Extract the [x, y] coordinate from the center of the cell holding the provided text.  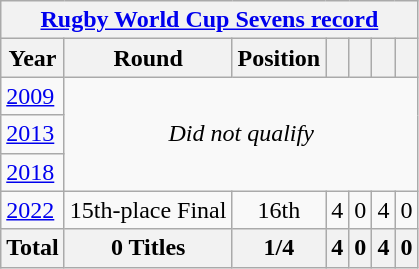
0 Titles [148, 248]
2013 [33, 134]
1/4 [279, 248]
Rugby World Cup Sevens record [210, 20]
2018 [33, 172]
Year [33, 58]
Round [148, 58]
2009 [33, 96]
15th-place Final [148, 210]
Position [279, 58]
2022 [33, 210]
Total [33, 248]
16th [279, 210]
Did not qualify [241, 134]
